From the cell containing the given text, extract its center point as [X, Y] coordinate. 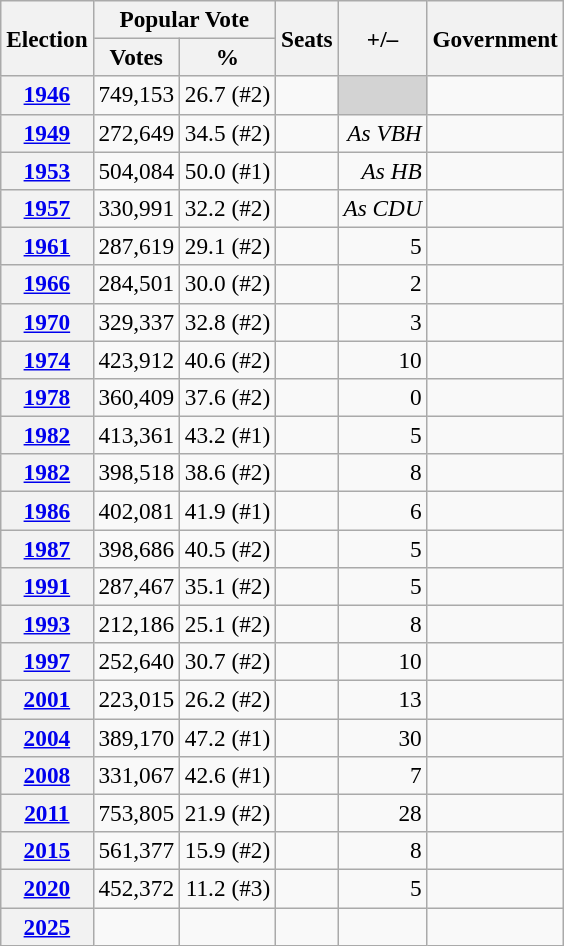
26.7 (#2) [227, 95]
47.2 (#1) [227, 737]
32.8 (#2) [227, 322]
34.5 (#2) [227, 133]
212,186 [136, 624]
15.9 (#2) [227, 850]
1993 [47, 624]
2015 [47, 850]
1987 [47, 548]
1997 [47, 662]
2020 [47, 888]
749,153 [136, 95]
41.9 (#1) [227, 510]
32.2 (#2) [227, 208]
6 [382, 510]
30 [382, 737]
Seats [308, 38]
504,084 [136, 170]
252,640 [136, 662]
1946 [47, 95]
2025 [47, 926]
329,337 [136, 322]
2011 [47, 813]
38.6 (#2) [227, 473]
As VBH [382, 133]
1957 [47, 208]
+/– [382, 38]
398,518 [136, 473]
7 [382, 775]
1966 [47, 284]
1949 [47, 133]
29.1 (#2) [227, 246]
40.5 (#2) [227, 548]
423,912 [136, 359]
2004 [47, 737]
11.2 (#3) [227, 888]
287,619 [136, 246]
1978 [47, 397]
452,372 [136, 888]
1974 [47, 359]
30.7 (#2) [227, 662]
360,409 [136, 397]
561,377 [136, 850]
331,067 [136, 775]
330,991 [136, 208]
287,467 [136, 586]
223,015 [136, 699]
43.2 (#1) [227, 435]
398,686 [136, 548]
As HB [382, 170]
50.0 (#1) [227, 170]
2 [382, 284]
284,501 [136, 284]
28 [382, 813]
1953 [47, 170]
30.0 (#2) [227, 284]
1991 [47, 586]
Government [495, 38]
389,170 [136, 737]
13 [382, 699]
% [227, 57]
Votes [136, 57]
35.1 (#2) [227, 586]
1961 [47, 246]
3 [382, 322]
As CDU [382, 208]
413,361 [136, 435]
26.2 (#2) [227, 699]
402,081 [136, 510]
Popular Vote [184, 19]
21.9 (#2) [227, 813]
40.6 (#2) [227, 359]
753,805 [136, 813]
37.6 (#2) [227, 397]
1970 [47, 322]
Election [47, 38]
272,649 [136, 133]
42.6 (#1) [227, 775]
25.1 (#2) [227, 624]
0 [382, 397]
2001 [47, 699]
2008 [47, 775]
1986 [47, 510]
